Detect which cell encompasses the target text, then output its (x, y) center coordinate. 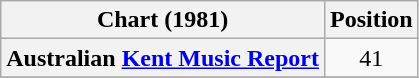
Australian Kent Music Report (163, 58)
41 (371, 58)
Position (371, 20)
Chart (1981) (163, 20)
